Determine the [X, Y] coordinate at the center of the cell enclosing the given text.  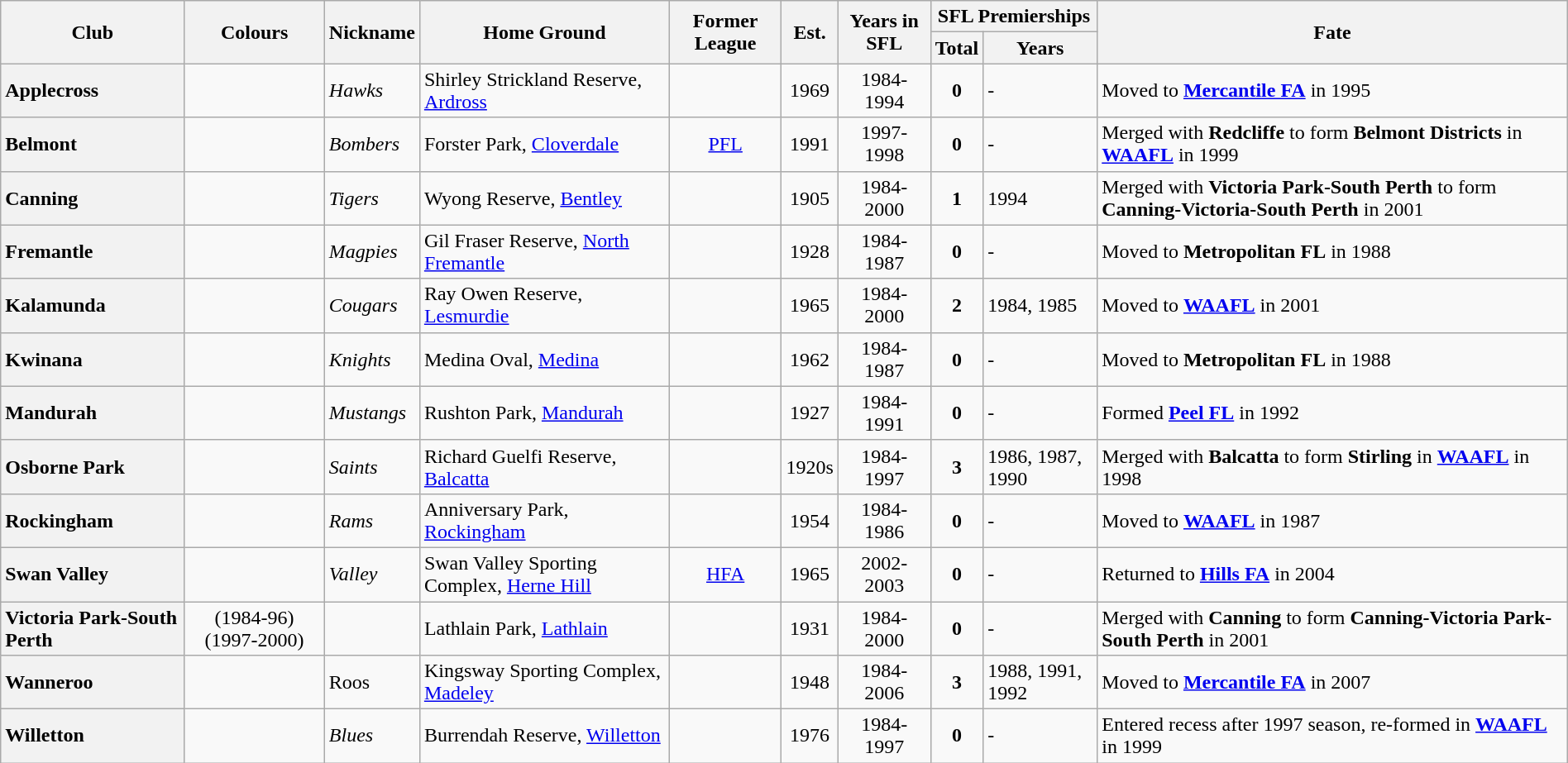
1984, 1985 [1040, 306]
Moved to Mercantile FA in 1995 [1333, 91]
Magpies [372, 251]
Years in SFL [884, 32]
Ray Owen Reserve, Lesmurdie [544, 306]
Roos [372, 683]
Kingsway Sporting Complex, Madeley [544, 683]
Moved to Mercantile FA in 2007 [1333, 683]
1969 [810, 91]
1 [957, 198]
Rushton Park, Mandurah [544, 413]
Former League [724, 32]
Bombers [372, 144]
Shirley Strickland Reserve, Ardross [544, 91]
Merged with Redcliffe to form Belmont Districts in WAAFL in 1999 [1333, 144]
Merged with Canning to form Canning-Victoria Park-South Perth in 2001 [1333, 628]
Kwinana [93, 359]
Applecross [93, 91]
Wanneroo [93, 683]
1997-1998 [884, 144]
HFA [724, 574]
2002-2003 [884, 574]
1986, 1987, 1990 [1040, 466]
Belmont [93, 144]
Rams [372, 521]
1948 [810, 683]
Gil Fraser Reserve, North Fremantle [544, 251]
1962 [810, 359]
Kalamunda [93, 306]
Cougars [372, 306]
Est. [810, 32]
Swan Valley [93, 574]
Home Ground [544, 32]
Richard Guelfi Reserve, Balcatta [544, 466]
Knights [372, 359]
Merged with Balcatta to form Stirling in WAAFL in 1998 [1333, 466]
1991 [810, 144]
Mustangs [372, 413]
Returned to Hills FA in 2004 [1333, 574]
Anniversary Park, Rockingham [544, 521]
Valley [372, 574]
1905 [810, 198]
Tigers [372, 198]
Victoria Park-South Perth [93, 628]
Forster Park, Cloverdale [544, 144]
1976 [810, 736]
Wyong Reserve, Bentley [544, 198]
1994 [1040, 198]
Total [957, 48]
Merged with Victoria Park-South Perth to form Canning-Victoria-South Perth in 2001 [1333, 198]
Blues [372, 736]
Medina Oval, Medina [544, 359]
1984-1986 [884, 521]
Swan Valley Sporting Complex, Herne Hill [544, 574]
Fremantle [93, 251]
1984-1994 [884, 91]
Willetton [93, 736]
Years [1040, 48]
(1984-96)(1997-2000) [255, 628]
1928 [810, 251]
Mandurah [93, 413]
1988, 1991, 1992 [1040, 683]
1920s [810, 466]
PFL [724, 144]
1927 [810, 413]
SFL Premierships [1014, 17]
Hawks [372, 91]
Formed Peel FL in 1992 [1333, 413]
Moved to WAAFL in 2001 [1333, 306]
Entered recess after 1997 season, re-formed in WAAFL in 1999 [1333, 736]
Osborne Park [93, 466]
2 [957, 306]
Moved to WAAFL in 1987 [1333, 521]
Colours [255, 32]
Lathlain Park, Lathlain [544, 628]
1984-2006 [884, 683]
Canning [93, 198]
Saints [372, 466]
1931 [810, 628]
1984-1991 [884, 413]
Fate [1333, 32]
Club [93, 32]
Burrendah Reserve, Willetton [544, 736]
Rockingham [93, 521]
Nickname [372, 32]
1954 [810, 521]
